Provide the [x, y] coordinate of the cell's center where the given text is located.  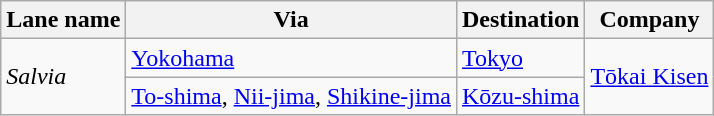
Lane name [64, 20]
Tōkai Kisen [650, 77]
Company [650, 20]
To-shima, Nii-jima, Shikine-jima [292, 96]
Kōzu-shima [520, 96]
Tokyo [520, 58]
Salvia [64, 77]
Destination [520, 20]
Via [292, 20]
Yokohama [292, 58]
